Detect which cell encompasses the target text, then output its (X, Y) center coordinate. 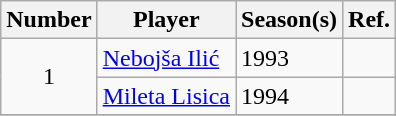
Mileta Lisica (166, 96)
Number (49, 20)
Nebojša Ilić (166, 58)
1993 (290, 58)
Player (166, 20)
1 (49, 77)
Season(s) (290, 20)
Ref. (370, 20)
1994 (290, 96)
